Capture the cell that displays the provided text and extract its (x, y) central coordinate. 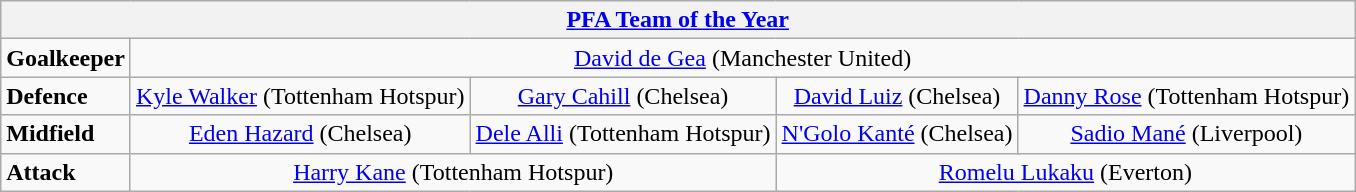
Goalkeeper (66, 58)
Kyle Walker (Tottenham Hotspur) (300, 96)
Sadio Mané (Liverpool) (1186, 134)
David Luiz (Chelsea) (897, 96)
Dele Alli (Tottenham Hotspur) (623, 134)
N'Golo Kanté (Chelsea) (897, 134)
Harry Kane (Tottenham Hotspur) (453, 172)
Midfield (66, 134)
PFA Team of the Year (678, 20)
Defence (66, 96)
Gary Cahill (Chelsea) (623, 96)
Attack (66, 172)
Eden Hazard (Chelsea) (300, 134)
David de Gea (Manchester United) (742, 58)
Danny Rose (Tottenham Hotspur) (1186, 96)
Romelu Lukaku (Everton) (1066, 172)
